Search for the cell housing the specified text and yield its (x, y) center coordinate. 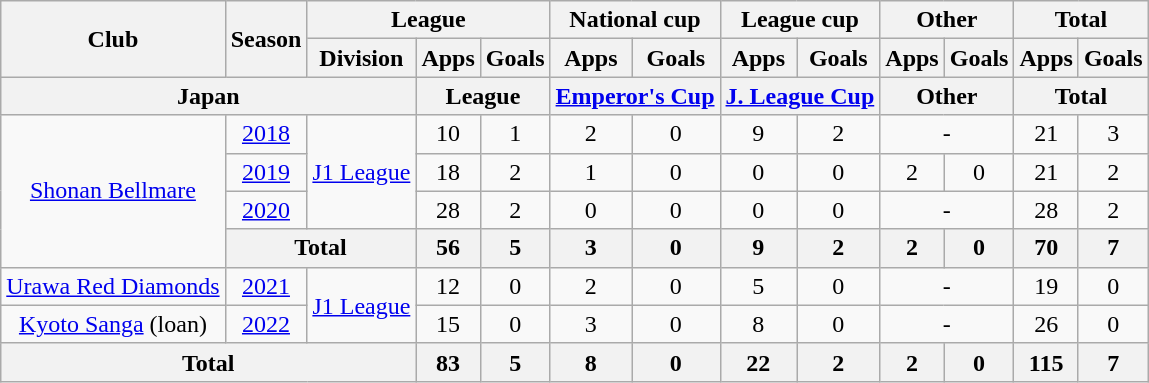
115 (1046, 362)
Division (362, 58)
League cup (800, 20)
2019 (266, 172)
70 (1046, 248)
2020 (266, 210)
10 (448, 134)
19 (1046, 286)
2018 (266, 134)
National cup (635, 20)
2022 (266, 324)
Club (113, 39)
12 (448, 286)
56 (448, 248)
22 (758, 362)
Kyoto Sanga (loan) (113, 324)
15 (448, 324)
83 (448, 362)
18 (448, 172)
Urawa Red Diamonds (113, 286)
Shonan Bellmare (113, 191)
J. League Cup (800, 96)
26 (1046, 324)
2021 (266, 286)
Japan (208, 96)
Emperor's Cup (635, 96)
Season (266, 39)
